Search for the cell housing the specified text and yield its (X, Y) center coordinate. 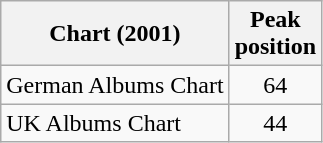
Chart (2001) (115, 34)
64 (275, 85)
44 (275, 123)
UK Albums Chart (115, 123)
German Albums Chart (115, 85)
Peakposition (275, 34)
